Find where the given text appears and provide that cell's center as [X, Y] coordinate. 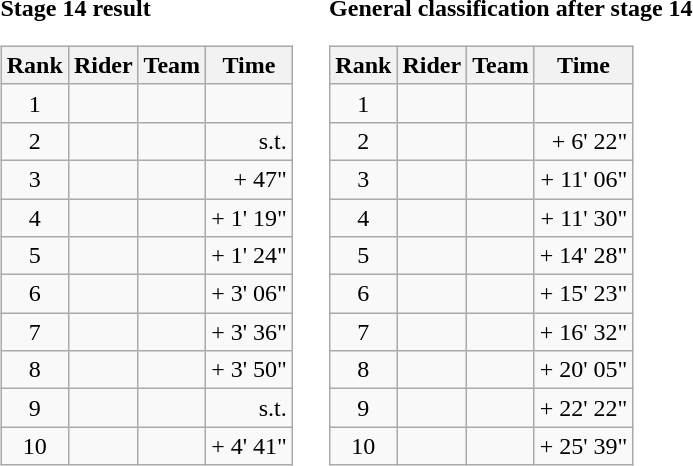
+ 6' 22" [584, 141]
+ 4' 41" [250, 446]
+ 47" [250, 179]
+ 3' 36" [250, 332]
+ 1' 24" [250, 256]
+ 15' 23" [584, 294]
+ 11' 30" [584, 217]
+ 3' 50" [250, 370]
+ 1' 19" [250, 217]
+ 14' 28" [584, 256]
+ 25' 39" [584, 446]
+ 3' 06" [250, 294]
+ 20' 05" [584, 370]
+ 22' 22" [584, 408]
+ 16' 32" [584, 332]
+ 11' 06" [584, 179]
